Output the [X, Y] coordinate of the center of the cell containing the given text.  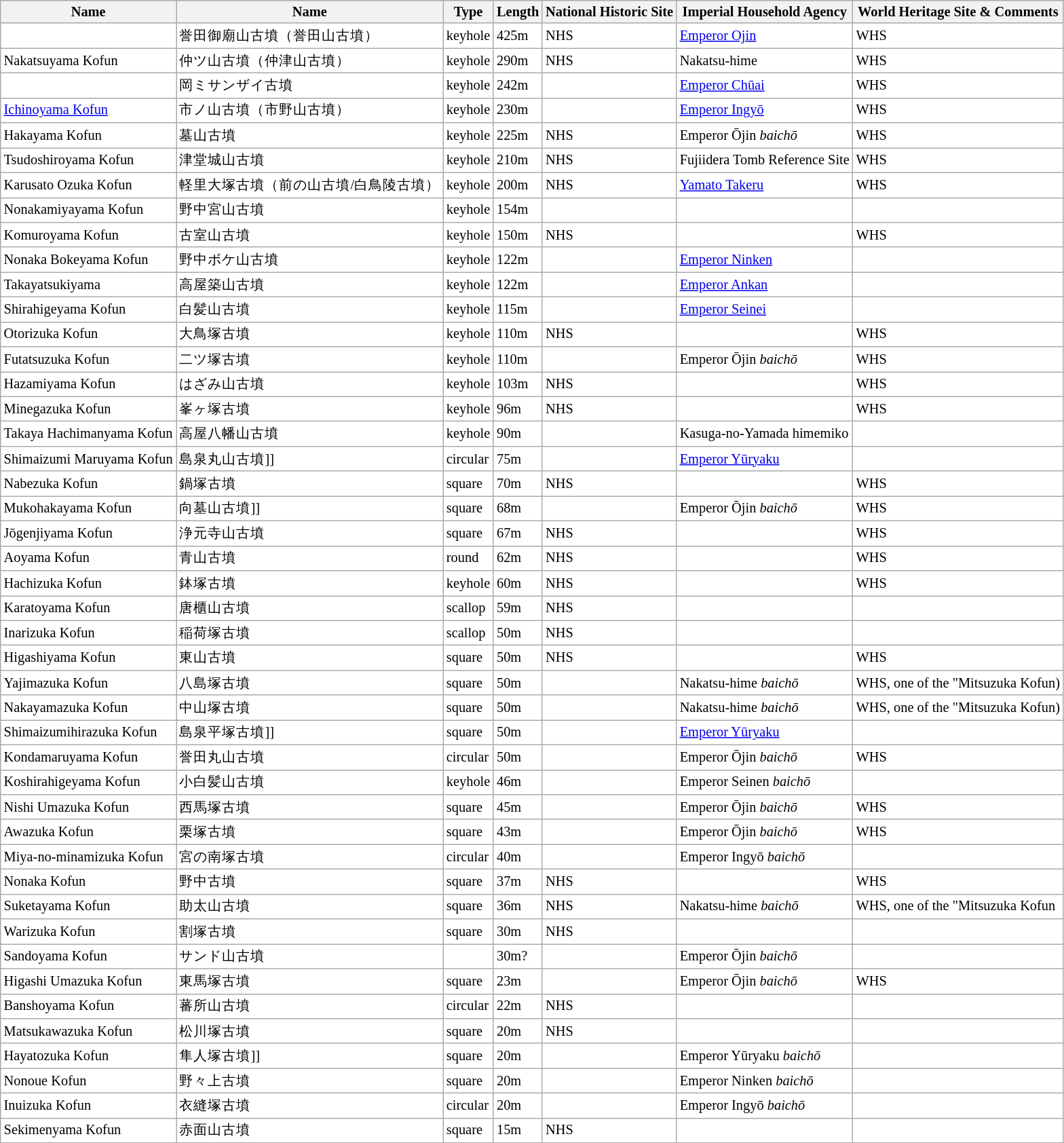
154m [518, 210]
45m [518, 806]
Banshoyama Kofun [88, 1006]
サンド山古墳 [309, 956]
軽里大塚古墳（前の山古墳/白鳥陵古墳） [309, 185]
Nakatsu-hime [765, 61]
Emperor Ingyō [765, 110]
宮の南塚古墳 [309, 857]
二ツ塚古墳 [309, 360]
松川塚古墳 [309, 1030]
Hakayama Kofun [88, 136]
島泉丸山古墳]] [309, 459]
Futatsuzuka Kofun [88, 360]
Emperor Seinen baichō [765, 782]
小白髪山古墳 [309, 782]
425m [518, 35]
衣縫塚古墳 [309, 1105]
46m [518, 782]
野中宮山古墳 [309, 210]
Nonakamiyayama Kofun [88, 210]
70m [518, 483]
290m [518, 61]
67m [518, 533]
62m [518, 558]
75m [518, 459]
Komuroyama Kofun [88, 235]
野中古墳 [309, 881]
島泉平塚古墳]] [309, 732]
Suketayama Kofun [88, 907]
Nonaka Bokeyama Kofun [88, 259]
誉田丸山古墳 [309, 757]
鉢塚古墳 [309, 582]
Nonoue Kofun [88, 1081]
東山古墳 [309, 657]
青山古墳 [309, 558]
Inuizuka Kofun [88, 1105]
Aoyama Kofun [88, 558]
Awazuka Kofun [88, 832]
40m [518, 857]
鍋塚古墳 [309, 483]
仲ツ山古墳（仲津山古墳） [309, 61]
Nishi Umazuka Kofun [88, 806]
Imperial Household Agency [765, 12]
Nonaka Kofun [88, 881]
古室山古墳 [309, 235]
Nabezuka Kofun [88, 483]
23m [518, 981]
Higashi Umazuka Kofun [88, 981]
Koshirahigeyama Kofun [88, 782]
150m [518, 235]
103m [518, 384]
Emperor Ojin [765, 35]
WHS, one of the "Mitsuzuka Kofun [958, 907]
大鳥塚古墳 [309, 334]
Ichinoyama Kofun [88, 110]
東馬塚古墳 [309, 981]
Warizuka Kofun [88, 931]
Mukohakayama Kofun [88, 508]
西馬塚古墳 [309, 806]
242m [518, 86]
Yajimazuka Kofun [88, 683]
Nakatsuyama Kofun [88, 61]
National Historic Site [609, 12]
Nakayamazuka Kofun [88, 707]
はざみ山古墳 [309, 384]
誉田御廟山古墳（誉田山古墳） [309, 35]
Takaya Hachimanyama Kofun [88, 433]
60m [518, 582]
津堂城山古墳 [309, 160]
岡ミサンザイ古墳 [309, 86]
115m [518, 310]
Emperor Yūryaku baichō [765, 1056]
Jōgenjiyama Kofun [88, 533]
市ノ山古墳（市野山古墳） [309, 110]
助太山古墳 [309, 907]
浄元寺山古墳 [309, 533]
90m [518, 433]
68m [518, 508]
round [468, 558]
Kondamaruyama Kofun [88, 757]
37m [518, 881]
World Heritage Site & Comments [958, 12]
白髪山古墳 [309, 310]
Emperor Ankan [765, 285]
43m [518, 832]
96m [518, 409]
Shimaizumihirazuka Kofun [88, 732]
隼人塚古墳]] [309, 1056]
赤面山古墳 [309, 1131]
稲荷塚古墳 [309, 633]
高屋八幡山古墳 [309, 433]
Higashiyama Kofun [88, 657]
栗塚古墳 [309, 832]
15m [518, 1131]
230m [518, 110]
Emperor Seinei [765, 310]
Fujiidera Tomb Reference Site [765, 160]
Takayatsukiyama [88, 285]
Tsudoshiroyama Kofun [88, 160]
野々上古墳 [309, 1081]
Karusato Ozuka Kofun [88, 185]
蕃所山古墳 [309, 1006]
Emperor Ninken baichō [765, 1081]
Inarizuka Kofun [88, 633]
中山塚古墳 [309, 707]
36m [518, 907]
野中ボケ山古墳 [309, 259]
Kasuga-no-Yamada himemiko [765, 433]
22m [518, 1006]
墓山古墳 [309, 136]
Hayatozuka Kofun [88, 1056]
Length [518, 12]
割塚古墳 [309, 931]
Matsukawazuka Kofun [88, 1030]
Hachizuka Kofun [88, 582]
唐櫃山古墳 [309, 608]
200m [518, 185]
Sekimenyama Kofun [88, 1131]
Otorizuka Kofun [88, 334]
八島塚古墳 [309, 683]
Shimaizumi Maruyama Kofun [88, 459]
30m [518, 931]
225m [518, 136]
Emperor Chūai [765, 86]
Karatoyama Kofun [88, 608]
210m [518, 160]
30m? [518, 956]
Emperor Ninken [765, 259]
Minegazuka Kofun [88, 409]
Sandoyama Kofun [88, 956]
向墓山古墳]] [309, 508]
Type [468, 12]
Hazamiyama Kofun [88, 384]
Yamato Takeru [765, 185]
59m [518, 608]
Miya-no-minamizuka Kofun [88, 857]
Shirahigeyama Kofun [88, 310]
峯ヶ塚古墳 [309, 409]
高屋築山古墳 [309, 285]
